Detect which cell encompasses the target text, then output its (x, y) center coordinate. 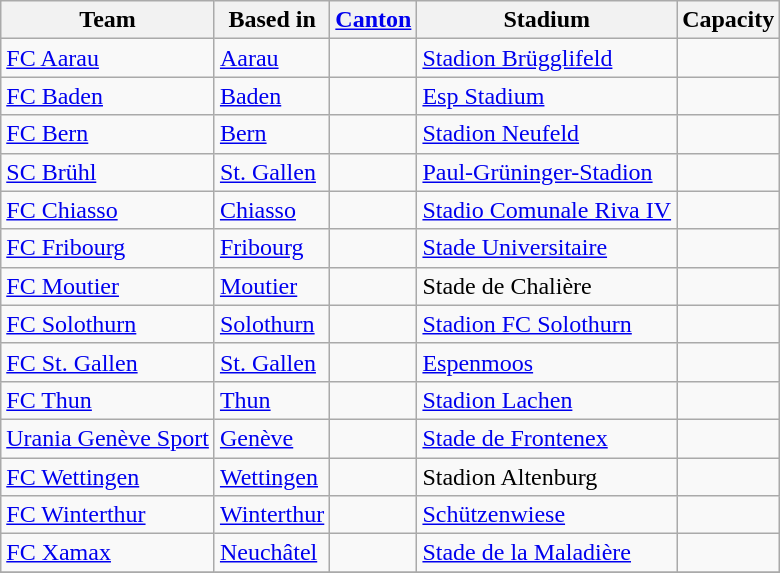
Solothurn (272, 324)
FC Aarau (108, 58)
Stade Universitaire (547, 248)
Neuchâtel (272, 553)
Moutier (272, 286)
Stade de Frontenex (547, 438)
Stadion FC Solothurn (547, 324)
FC St. Gallen (108, 362)
FC Chiasso (108, 210)
Team (108, 20)
Capacity (728, 20)
Thun (272, 400)
Esp Stadium (547, 96)
Fribourg (272, 248)
Urania Genève Sport (108, 438)
Chiasso (272, 210)
Bern (272, 134)
FC Fribourg (108, 248)
FC Wettingen (108, 477)
Schützenwiese (547, 515)
FC Solothurn (108, 324)
Stadion Lachen (547, 400)
FC Winterthur (108, 515)
Stadio Comunale Riva IV (547, 210)
Paul-Grüninger-Stadion (547, 172)
FC Bern (108, 134)
Stadion Brügglifeld (547, 58)
Wettingen (272, 477)
Winterthur (272, 515)
Stade de la Maladière (547, 553)
Stadion Altenburg (547, 477)
FC Baden (108, 96)
FC Thun (108, 400)
FC Xamax (108, 553)
Genève (272, 438)
Stadion Neufeld (547, 134)
Espenmoos (547, 362)
Baden (272, 96)
FC Moutier (108, 286)
Based in (272, 20)
Aarau (272, 58)
Canton (374, 20)
Stade de Chalière (547, 286)
SC Brühl (108, 172)
Stadium (547, 20)
